Search for the cell housing the specified text and yield its [X, Y] center coordinate. 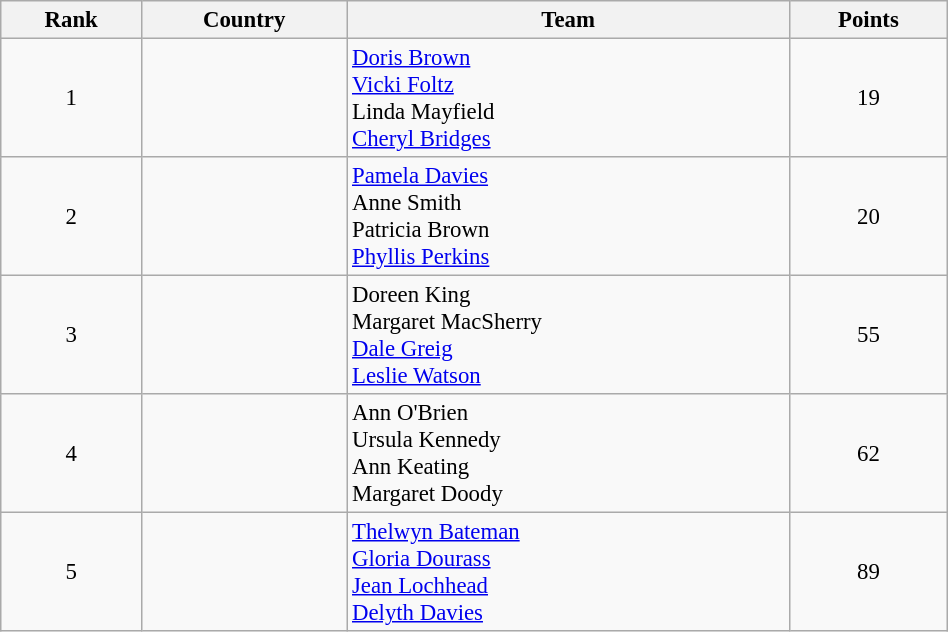
Doreen KingMargaret MacSherryDale GreigLeslie Watson [568, 336]
19 [869, 98]
1 [72, 98]
3 [72, 336]
Doris BrownVicki FoltzLinda MayfieldCheryl Bridges [568, 98]
20 [869, 216]
5 [72, 572]
Points [869, 20]
Country [244, 20]
Thelwyn BatemanGloria DourassJean LochheadDelyth Davies [568, 572]
55 [869, 336]
Pamela DaviesAnne SmithPatricia BrownPhyllis Perkins [568, 216]
89 [869, 572]
2 [72, 216]
4 [72, 454]
Ann O'BrienUrsula KennedyAnn KeatingMargaret Doody [568, 454]
Rank [72, 20]
Team [568, 20]
62 [869, 454]
